Return (x, y) of the center of cell containing provided text 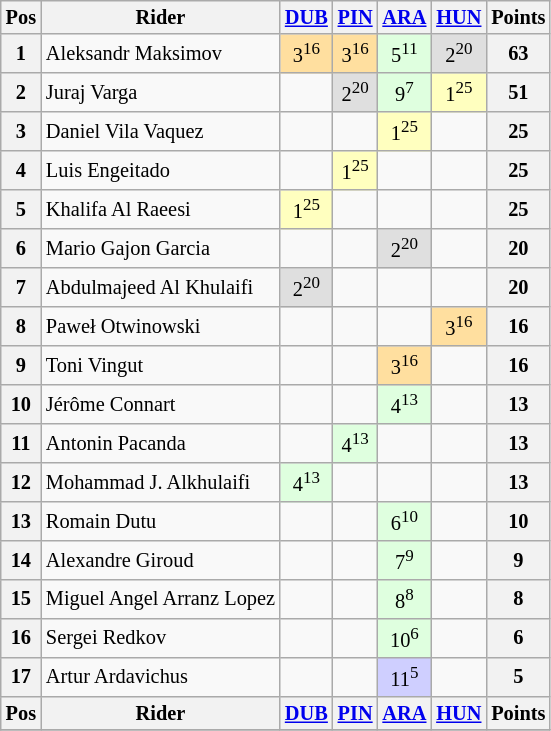
7 (21, 288)
Khalifa Al Raeesi (160, 210)
79 (404, 560)
Sergei Redkov (160, 638)
3 (21, 132)
Mario Gajon Garcia (160, 248)
Miguel Angel Arranz Lopez (160, 598)
Romain Dutu (160, 520)
63 (518, 54)
14 (21, 560)
Juraj Varga (160, 92)
115 (404, 676)
1 (21, 54)
511 (404, 54)
12 (21, 482)
Abdulmajeed Al Khulaifi (160, 288)
Antonin Pacanda (160, 444)
88 (404, 598)
Artur Ardavichus (160, 676)
Toni Vingut (160, 366)
2 (21, 92)
11 (21, 444)
106 (404, 638)
51 (518, 92)
15 (21, 598)
Jérôme Connart (160, 404)
97 (404, 92)
Alexandre Giroud (160, 560)
Mohammad J. Alkhulaifi (160, 482)
4 (21, 170)
Paweł Otwinowski (160, 326)
Luis Engeitado (160, 170)
17 (21, 676)
Aleksandr Maksimov (160, 54)
Daniel Vila Vaquez (160, 132)
610 (404, 520)
